Find where the given text appears and provide that cell's center as (X, Y) coordinate. 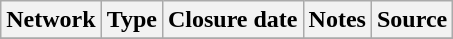
Type (132, 20)
Network (51, 20)
Notes (337, 20)
Closure date (232, 20)
Source (412, 20)
